Identify which cell holds the provided text, then report its (X, Y) central coordinate. 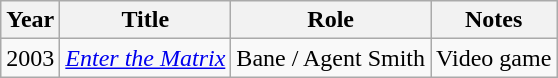
Bane / Agent Smith (331, 58)
Year (30, 20)
Title (146, 20)
Role (331, 20)
Video game (494, 58)
Enter the Matrix (146, 58)
Notes (494, 20)
2003 (30, 58)
